Extract the [X, Y] coordinate from the center of the cell holding the provided text.  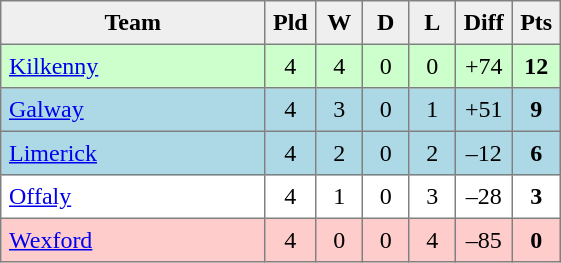
Limerick [133, 153]
+51 [483, 110]
Galway [133, 110]
Diff [483, 23]
Team [133, 23]
–12 [483, 153]
12 [536, 66]
–85 [483, 240]
W [339, 23]
D [385, 23]
Kilkenny [133, 66]
Pts [536, 23]
+74 [483, 66]
Offaly [133, 197]
6 [536, 153]
9 [536, 110]
L [432, 23]
Pld [290, 23]
Wexford [133, 240]
–28 [483, 197]
